Scan for the cell matching the given text and deliver its [x, y] coordinate at center. 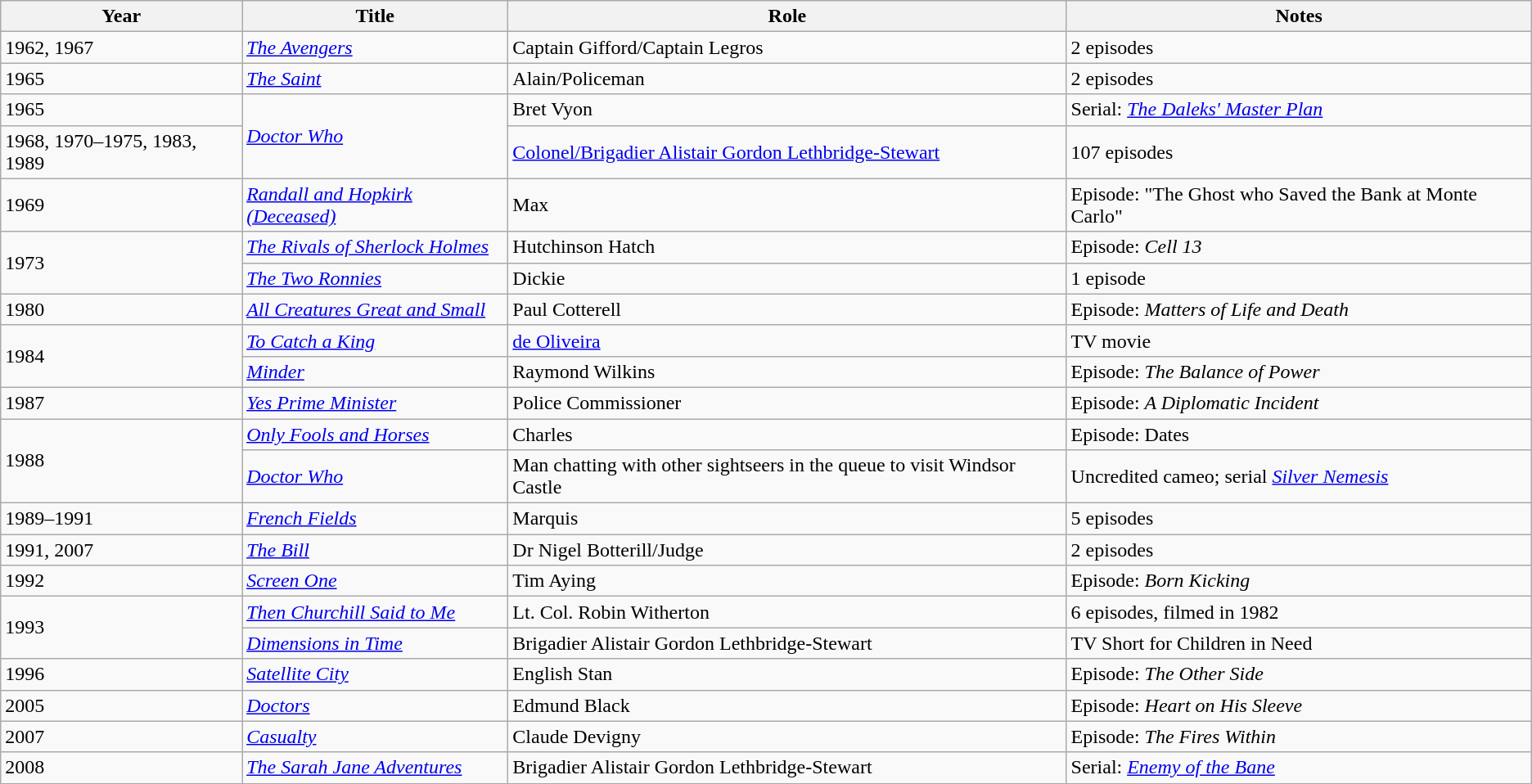
1992 [121, 581]
Title [375, 16]
Year [121, 16]
Minder [375, 372]
Alain/Policeman [787, 79]
TV movie [1299, 340]
Colonel/Brigadier Alistair Gordon Lethbridge-Stewart [787, 152]
Claude Devigny [787, 737]
Casualty [375, 737]
Episode: The Other Side [1299, 674]
5 episodes [1299, 519]
Episode: The Balance of Power [1299, 372]
1991, 2007 [121, 550]
Edmund Black [787, 705]
Marquis [787, 519]
Episode: "The Ghost who Saved the Bank at Monte Carlo" [1299, 205]
French Fields [375, 519]
Serial: Enemy of the Bane [1299, 768]
2008 [121, 768]
1987 [121, 403]
Episode: Cell 13 [1299, 247]
2005 [121, 705]
TV Short for Children in Need [1299, 643]
Serial: The Daleks' Master Plan [1299, 110]
1996 [121, 674]
Dickie [787, 278]
Paul Cotterell [787, 309]
The Avengers [375, 47]
1993 [121, 628]
Man chatting with other sightseers in the queue to visit Windsor Castle [787, 476]
Notes [1299, 16]
Satellite City [375, 674]
1980 [121, 309]
Yes Prime Minister [375, 403]
1969 [121, 205]
The Two Ronnies [375, 278]
1 episode [1299, 278]
Episode: Heart on His Sleeve [1299, 705]
Episode: Dates [1299, 435]
English Stan [787, 674]
To Catch a King [375, 340]
1989–1991 [121, 519]
2007 [121, 737]
Captain Gifford/Captain Legros [787, 47]
Lt. Col. Robin Witherton [787, 612]
The Rivals of Sherlock Holmes [375, 247]
Episode: Matters of Life and Death [1299, 309]
Screen One [375, 581]
The Bill [375, 550]
All Creatures Great and Small [375, 309]
Only Fools and Horses [375, 435]
Episode: A Diplomatic Incident [1299, 403]
Charles [787, 435]
1968, 1970–1975, 1983, 1989 [121, 152]
1962, 1967 [121, 47]
Police Commissioner [787, 403]
Role [787, 16]
Hutchinson Hatch [787, 247]
Episode: Born Kicking [1299, 581]
107 episodes [1299, 152]
Doctors [375, 705]
de Oliveira [787, 340]
Dimensions in Time [375, 643]
Raymond Wilkins [787, 372]
Then Churchill Said to Me [375, 612]
The Sarah Jane Adventures [375, 768]
6 episodes, filmed in 1982 [1299, 612]
1973 [121, 263]
Max [787, 205]
Bret Vyon [787, 110]
1984 [121, 356]
Episode: The Fires Within [1299, 737]
Tim Aying [787, 581]
Uncredited cameo; serial Silver Nemesis [1299, 476]
The Saint [375, 79]
1988 [121, 462]
Randall and Hopkirk (Deceased) [375, 205]
Dr Nigel Botterill/Judge [787, 550]
